Capture the cell that displays the provided text and extract its [X, Y] central coordinate. 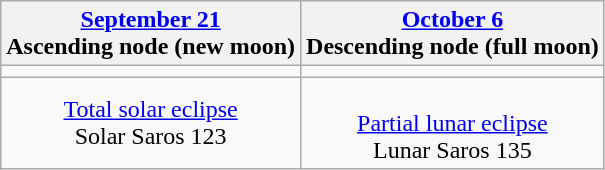
October 6Descending node (full moon) [453, 34]
Partial lunar eclipseLunar Saros 135 [453, 123]
Total solar eclipseSolar Saros 123 [151, 123]
September 21Ascending node (new moon) [151, 34]
